Search for the cell housing the specified text and yield its [x, y] center coordinate. 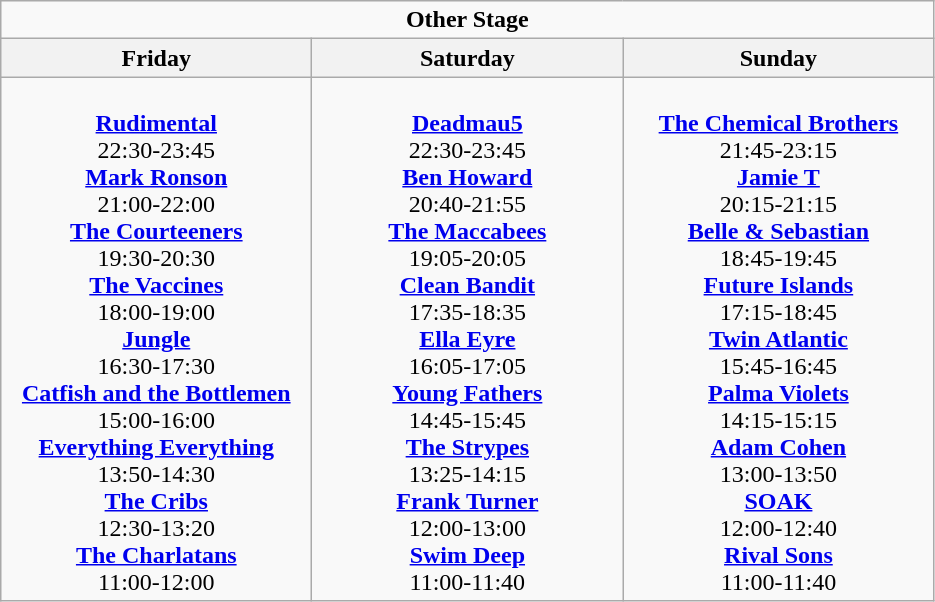
Sunday [778, 58]
Friday [156, 58]
Saturday [468, 58]
Other Stage [468, 20]
